Detect which cell encompasses the target text, then output its (X, Y) center coordinate. 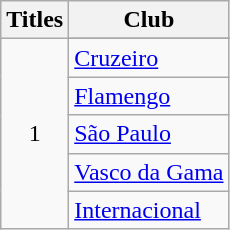
Cruzeiro (149, 58)
São Paulo (149, 134)
Club (149, 20)
1 (35, 134)
Flamengo (149, 96)
Vasco da Gama (149, 172)
Internacional (149, 210)
Titles (35, 20)
